Scan for the cell matching the given text and deliver its (X, Y) coordinate at center. 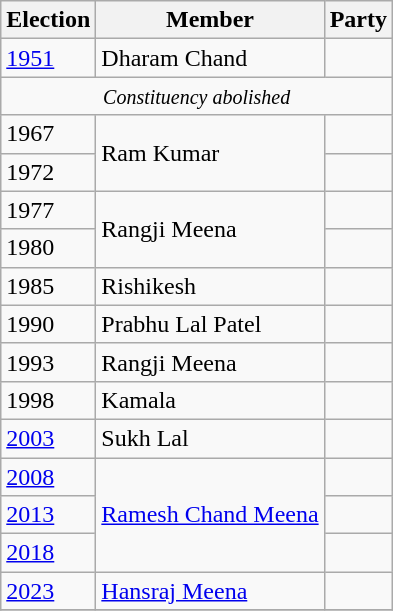
1998 (48, 400)
Election (48, 20)
2018 (48, 553)
1985 (48, 286)
1967 (48, 134)
1990 (48, 324)
Party (358, 20)
Member (210, 20)
Kamala (210, 400)
1993 (48, 362)
2013 (48, 515)
2023 (48, 591)
Hansraj Meena (210, 591)
1951 (48, 58)
Sukh Lal (210, 438)
Dharam Chand (210, 58)
2008 (48, 477)
1977 (48, 210)
Rishikesh (210, 286)
2003 (48, 438)
1972 (48, 172)
Prabhu Lal Patel (210, 324)
Ram Kumar (210, 153)
Ramesh Chand Meena (210, 515)
Constituency abolished (197, 96)
1980 (48, 248)
